For the text-containing cell, return its midpoint in (X, Y) coordinate format. 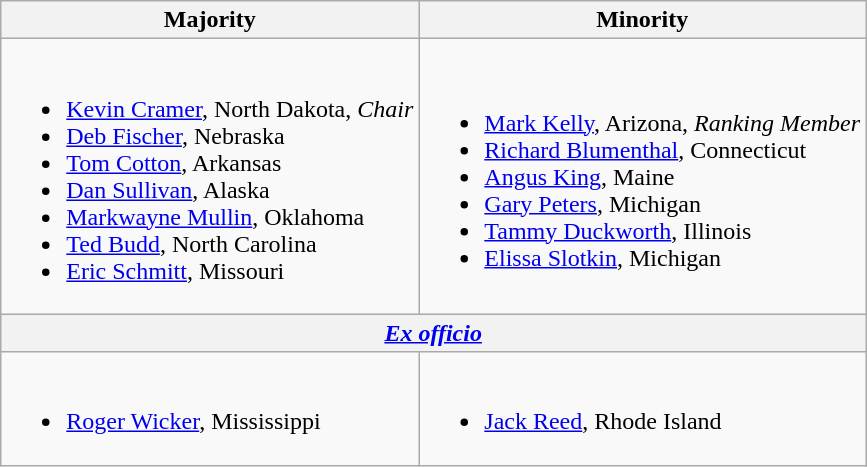
Roger Wicker, Mississippi (210, 408)
Minority (642, 20)
Ex officio (434, 333)
Jack Reed, Rhode Island (642, 408)
Majority (210, 20)
